For the text-containing cell, return its midpoint in [X, Y] coordinate format. 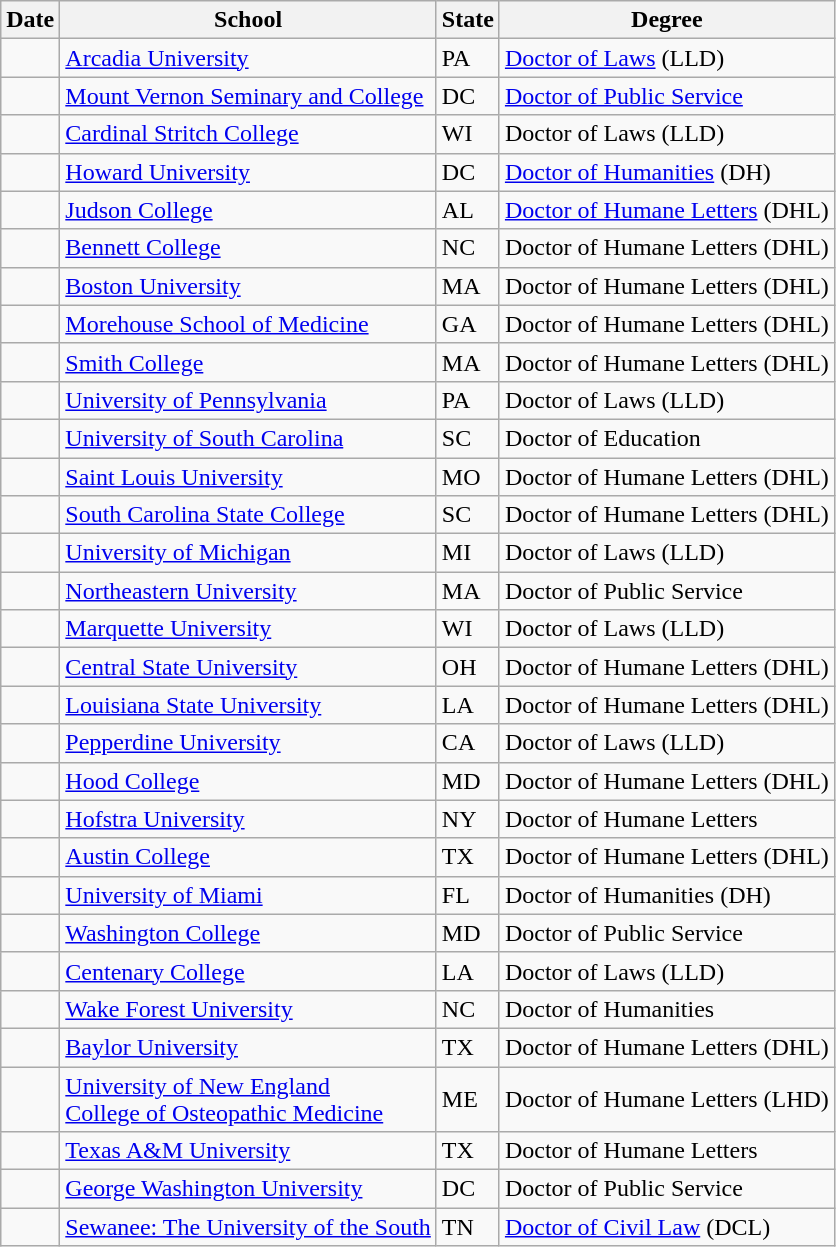
Arcadia University [248, 58]
University of Miami [248, 895]
MO [468, 477]
Marquette University [248, 629]
GA [468, 324]
Saint Louis University [248, 477]
Doctor of Humanities [666, 1009]
University of New EnglandCollege of Osteopathic Medicine [248, 1098]
CA [468, 743]
Centenary College [248, 971]
Pepperdine University [248, 743]
OH [468, 667]
Morehouse School of Medicine [248, 324]
Bennett College [248, 248]
Doctor of Humane Letters (LHD) [666, 1098]
Doctor of Education [666, 438]
Central State University [248, 667]
Boston University [248, 286]
TN [468, 1227]
ME [468, 1098]
NY [468, 819]
University of Michigan [248, 553]
Washington College [248, 933]
Howard University [248, 172]
Baylor University [248, 1047]
South Carolina State College [248, 515]
University of Pennsylvania [248, 400]
Texas A&M University [248, 1151]
State [468, 20]
Doctor of Civil Law (DCL) [666, 1227]
Date [30, 20]
George Washington University [248, 1189]
Smith College [248, 362]
AL [468, 210]
Louisiana State University [248, 705]
Hood College [248, 781]
Hofstra University [248, 819]
Sewanee: The University of the South [248, 1227]
MI [468, 553]
FL [468, 895]
Wake Forest University [248, 1009]
Northeastern University [248, 591]
University of South Carolina [248, 438]
Austin College [248, 857]
Judson College [248, 210]
Cardinal Stritch College [248, 134]
School [248, 20]
Degree [666, 20]
Mount Vernon Seminary and College [248, 96]
